Capture the cell that displays the provided text and extract its [X, Y] central coordinate. 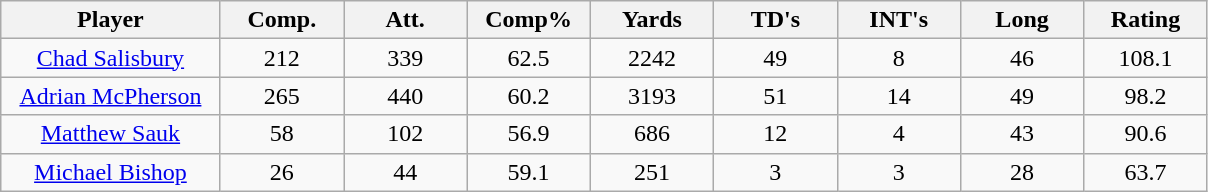
63.7 [1146, 172]
56.9 [528, 134]
Comp. [282, 20]
Michael Bishop [110, 172]
212 [282, 58]
98.2 [1146, 96]
44 [406, 172]
4 [898, 134]
108.1 [1146, 58]
43 [1022, 134]
Yards [652, 20]
Att. [406, 20]
251 [652, 172]
INT's [898, 20]
Player [110, 20]
26 [282, 172]
Matthew Sauk [110, 134]
Long [1022, 20]
440 [406, 96]
58 [282, 134]
Comp% [528, 20]
59.1 [528, 172]
3193 [652, 96]
Chad Salisbury [110, 58]
339 [406, 58]
TD's [776, 20]
28 [1022, 172]
686 [652, 134]
Adrian McPherson [110, 96]
46 [1022, 58]
12 [776, 134]
51 [776, 96]
102 [406, 134]
60.2 [528, 96]
62.5 [528, 58]
2242 [652, 58]
265 [282, 96]
14 [898, 96]
90.6 [1146, 134]
8 [898, 58]
Rating [1146, 20]
